Pinpoint the cell where the given text exists, returning its (X, Y) midpoint coordinate. 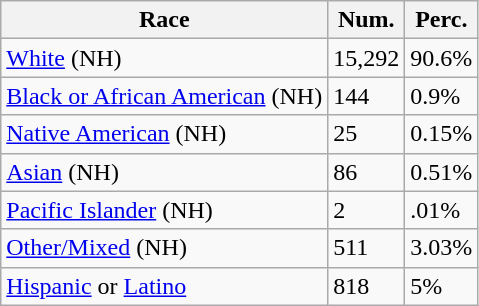
511 (366, 248)
25 (366, 134)
0.15% (442, 134)
Perc. (442, 20)
15,292 (366, 58)
Race (164, 20)
Native American (NH) (164, 134)
0.9% (442, 96)
144 (366, 96)
White (NH) (164, 58)
Pacific Islander (NH) (164, 210)
0.51% (442, 172)
2 (366, 210)
818 (366, 286)
Num. (366, 20)
.01% (442, 210)
Hispanic or Latino (164, 286)
Asian (NH) (164, 172)
86 (366, 172)
90.6% (442, 58)
3.03% (442, 248)
Other/Mixed (NH) (164, 248)
Black or African American (NH) (164, 96)
5% (442, 286)
